Output the [X, Y] coordinate of the center of the cell containing the given text.  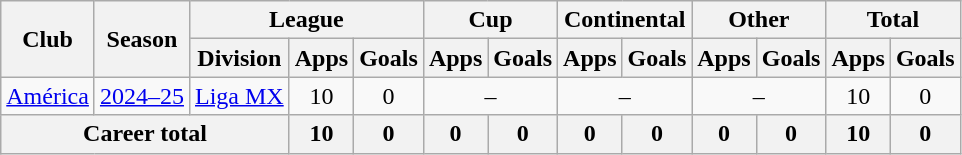
Club [48, 39]
Season [142, 39]
League [306, 20]
2024–25 [142, 96]
Other [759, 20]
Division [239, 58]
Career total [145, 134]
América [48, 96]
Liga MX [239, 96]
Total [893, 20]
Continental [625, 20]
Cup [490, 20]
